Locate the cell with the specified text and output its (x, y) center coordinate. 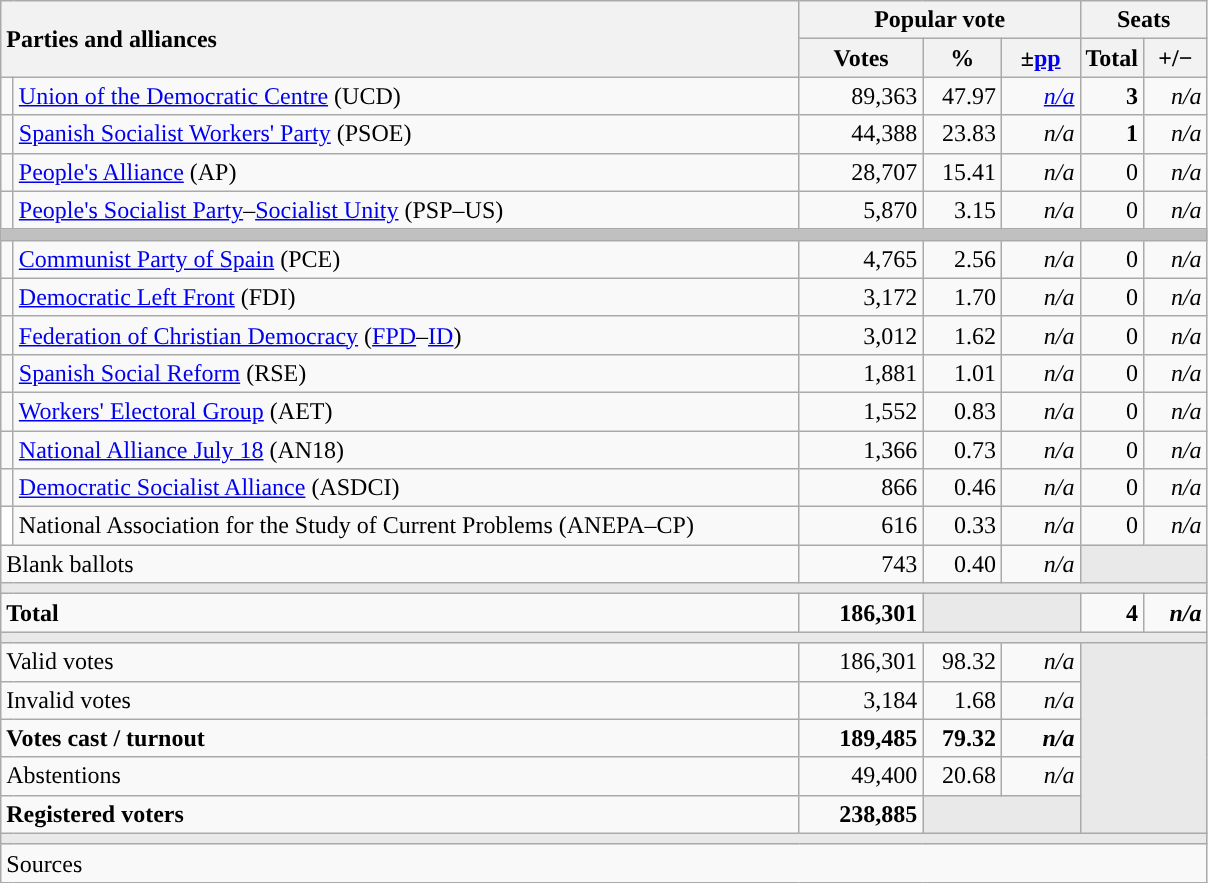
Workers' Electoral Group (AET) (406, 411)
+/− (1176, 58)
4,765 (861, 259)
0.40 (962, 564)
0.73 (962, 449)
Spanish Socialist Workers' Party (PSOE) (406, 134)
1,881 (861, 373)
Federation of Christian Democracy (FPD–ID) (406, 335)
1.70 (962, 297)
0.33 (962, 526)
3,012 (861, 335)
Registered voters (400, 814)
3,172 (861, 297)
1.68 (962, 700)
1.62 (962, 335)
Communist Party of Spain (PCE) (406, 259)
National Association for the Study of Current Problems (ANEPA–CP) (406, 526)
Votes cast / turnout (400, 738)
3 (1112, 96)
Democratic Socialist Alliance (ASDCI) (406, 488)
0.83 (962, 411)
189,485 (861, 738)
±pp (1040, 58)
47.97 (962, 96)
Spanish Social Reform (RSE) (406, 373)
2.56 (962, 259)
616 (861, 526)
% (962, 58)
5,870 (861, 210)
23.83 (962, 134)
238,885 (861, 814)
3,184 (861, 700)
98.32 (962, 662)
People's Alliance (AP) (406, 172)
49,400 (861, 776)
Abstentions (400, 776)
Democratic Left Front (FDI) (406, 297)
Sources (604, 863)
Popular vote (940, 20)
3.15 (962, 210)
Votes (861, 58)
Union of the Democratic Centre (UCD) (406, 96)
866 (861, 488)
44,388 (861, 134)
People's Socialist Party–Socialist Unity (PSP–US) (406, 210)
Valid votes (400, 662)
0.46 (962, 488)
National Alliance July 18 (AN18) (406, 449)
1 (1112, 134)
28,707 (861, 172)
Invalid votes (400, 700)
1,366 (861, 449)
20.68 (962, 776)
79.32 (962, 738)
4 (1112, 613)
Seats (1144, 20)
1,552 (861, 411)
89,363 (861, 96)
15.41 (962, 172)
743 (861, 564)
Parties and alliances (400, 39)
Blank ballots (400, 564)
1.01 (962, 373)
